Search for the cell housing the specified text and yield its [X, Y] center coordinate. 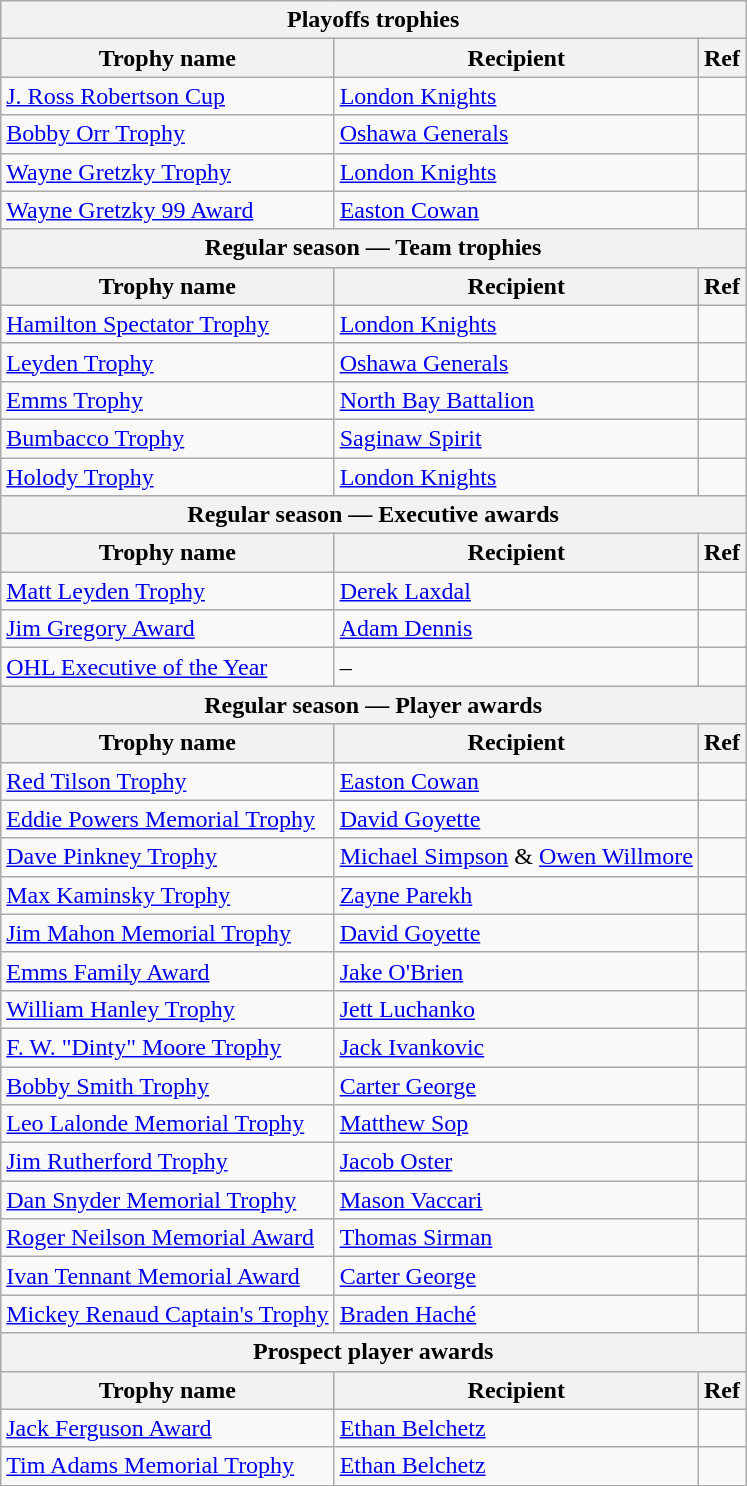
Adam Dennis [516, 629]
Saginaw Spirit [516, 438]
Roger Neilson Memorial Award [168, 1238]
F. W. "Dinty" Moore Trophy [168, 1047]
Wayne Gretzky 99 Award [168, 210]
Ivan Tennant Memorial Award [168, 1276]
Tim Adams Memorial Trophy [168, 1466]
Jim Mahon Memorial Trophy [168, 933]
Dave Pinkney Trophy [168, 857]
Leyden Trophy [168, 362]
Derek Laxdal [516, 591]
Red Tilson Trophy [168, 781]
Jack Ivankovic [516, 1047]
Bumbacco Trophy [168, 438]
Eddie Powers Memorial Trophy [168, 819]
– [516, 667]
OHL Executive of the Year [168, 667]
Bobby Orr Trophy [168, 134]
Regular season — Player awards [374, 705]
Jim Rutherford Trophy [168, 1162]
William Hanley Trophy [168, 1009]
Jake O'Brien [516, 971]
Matthew Sop [516, 1124]
Hamilton Spectator Trophy [168, 324]
Holody Trophy [168, 477]
Emms Family Award [168, 971]
Braden Haché [516, 1314]
Mickey Renaud Captain's Trophy [168, 1314]
Regular season — Executive awards [374, 515]
Mason Vaccari [516, 1200]
Emms Trophy [168, 400]
Jacob Oster [516, 1162]
Matt Leyden Trophy [168, 591]
Playoffs trophies [374, 20]
Jim Gregory Award [168, 629]
Jack Ferguson Award [168, 1428]
Wayne Gretzky Trophy [168, 172]
Michael Simpson & Owen Willmore [516, 857]
Leo Lalonde Memorial Trophy [168, 1124]
Bobby Smith Trophy [168, 1085]
J. Ross Robertson Cup [168, 96]
Regular season — Team trophies [374, 248]
Jett Luchanko [516, 1009]
Max Kaminsky Trophy [168, 895]
North Bay Battalion [516, 400]
Thomas Sirman [516, 1238]
Prospect player awards [374, 1352]
Zayne Parekh [516, 895]
Dan Snyder Memorial Trophy [168, 1200]
